Extract the [X, Y] coordinate from the center of the cell holding the provided text.  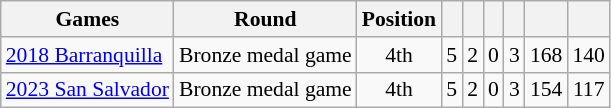
Games [88, 19]
154 [546, 90]
117 [588, 90]
2018 Barranquilla [88, 55]
140 [588, 55]
168 [546, 55]
Position [399, 19]
2023 San Salvador [88, 90]
Round [266, 19]
